Detect which cell encompasses the target text, then output its (X, Y) center coordinate. 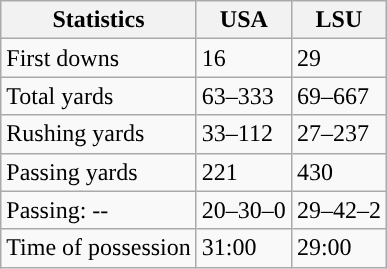
31:00 (244, 248)
16 (244, 58)
Total yards (99, 96)
63–333 (244, 96)
29–42–2 (338, 210)
Passing yards (99, 172)
29 (338, 58)
69–667 (338, 96)
USA (244, 20)
27–237 (338, 134)
430 (338, 172)
29:00 (338, 248)
Statistics (99, 20)
Passing: -- (99, 210)
221 (244, 172)
Rushing yards (99, 134)
33–112 (244, 134)
LSU (338, 20)
20–30–0 (244, 210)
First downs (99, 58)
Time of possession (99, 248)
